Return (x, y) of the center of cell containing provided text 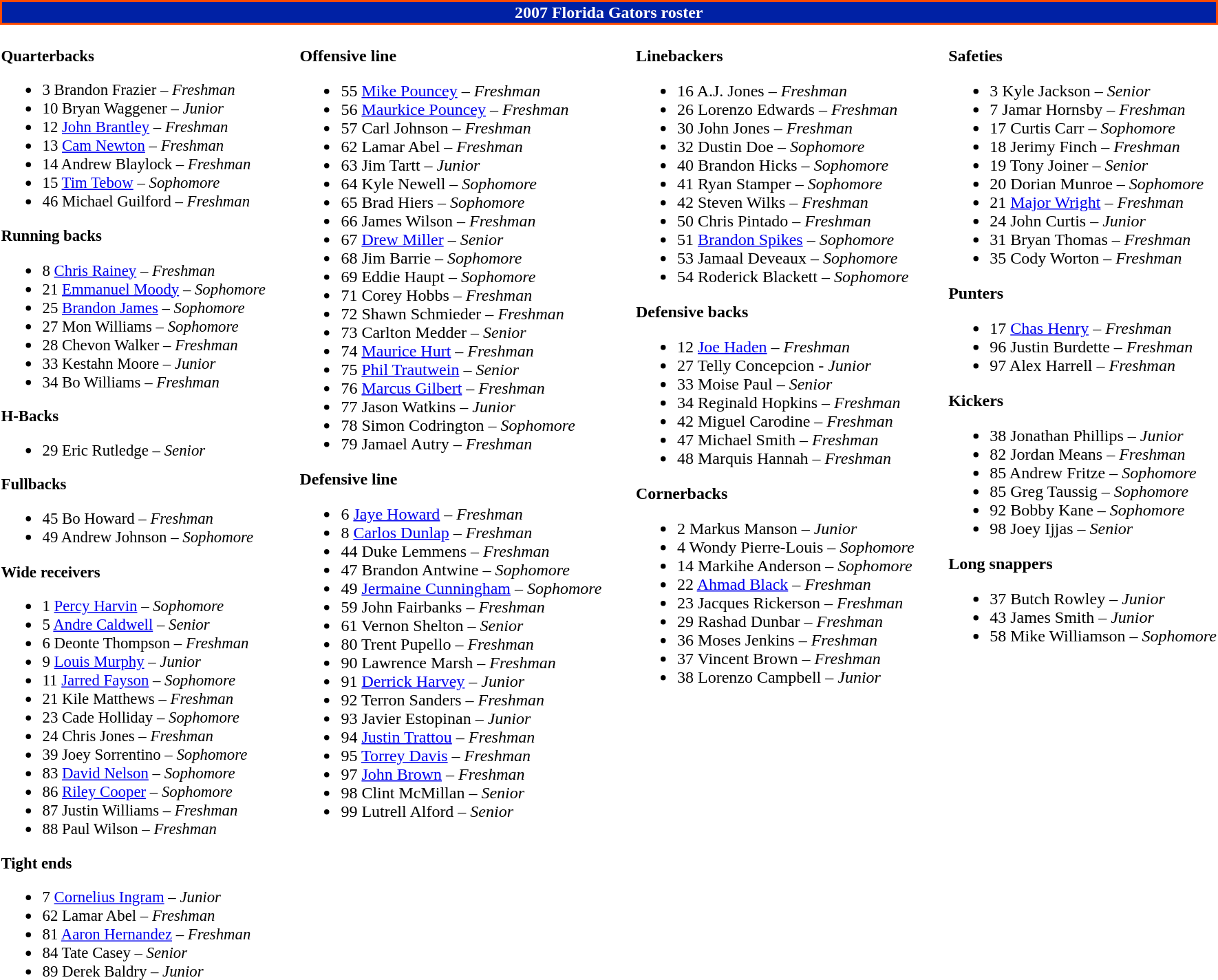
2007 Florida Gators roster (608, 12)
